Identify which cell holds the provided text, then report its [X, Y] central coordinate. 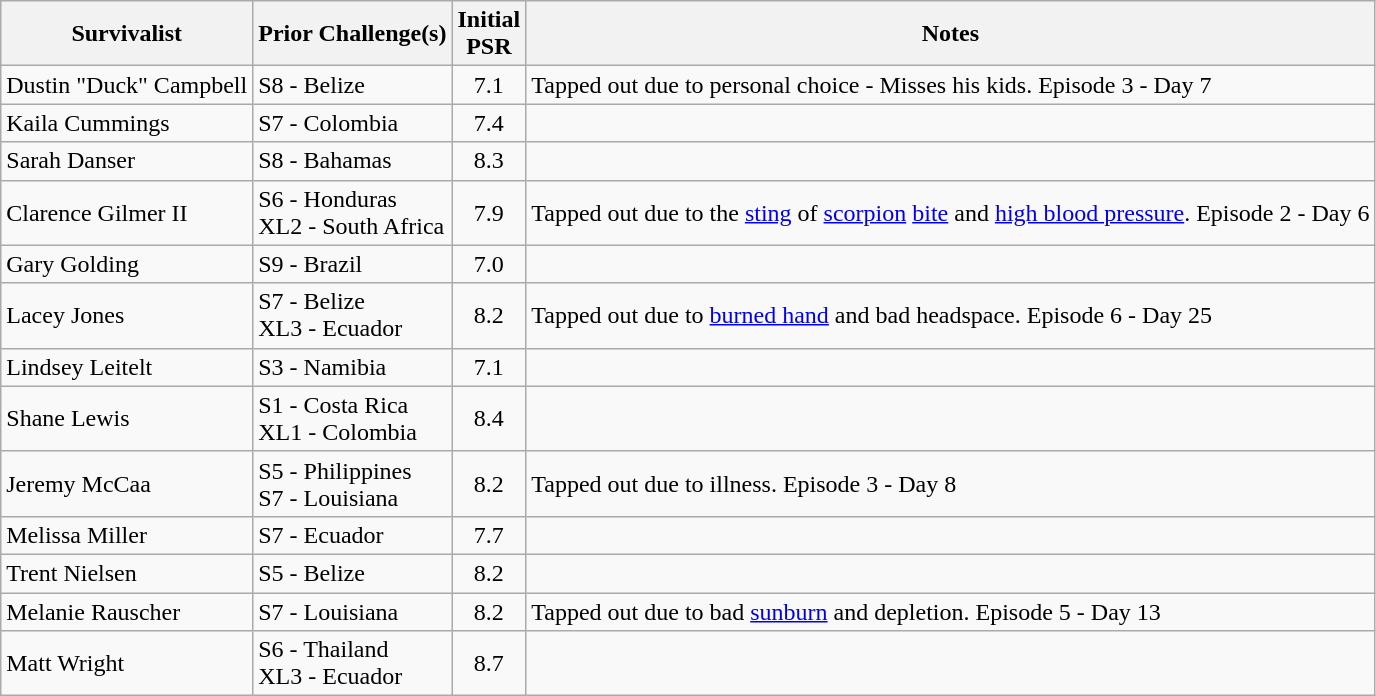
Clarence Gilmer II [127, 212]
Notes [950, 34]
8.4 [489, 418]
S5 - Belize [352, 573]
S3 - Namibia [352, 367]
S9 - Brazil [352, 264]
Kaila Cummings [127, 123]
S6 - HondurasXL2 - South Africa [352, 212]
Tapped out due to illness. Episode 3 - Day 8 [950, 484]
Matt Wright [127, 664]
S7 - Colombia [352, 123]
S7 - Ecuador [352, 535]
Tapped out due to the sting of scorpion bite and high blood pressure. Episode 2 - Day 6 [950, 212]
S8 - Bahamas [352, 161]
S1 - Costa RicaXL1 - Colombia [352, 418]
Shane Lewis [127, 418]
Sarah Danser [127, 161]
Tapped out due to personal choice - Misses his kids. Episode 3 - Day 7 [950, 85]
Tapped out due to bad sunburn and depletion. Episode 5 - Day 13 [950, 611]
S7 - Louisiana [352, 611]
7.9 [489, 212]
S7 - BelizeXL3 - Ecuador [352, 316]
8.3 [489, 161]
Prior Challenge(s) [352, 34]
Trent Nielsen [127, 573]
7.7 [489, 535]
Tapped out due to burned hand and bad headspace. Episode 6 - Day 25 [950, 316]
Melanie Rauscher [127, 611]
Gary Golding [127, 264]
Lindsey Leitelt [127, 367]
S8 - Belize [352, 85]
7.0 [489, 264]
Lacey Jones [127, 316]
Melissa Miller [127, 535]
Survivalist [127, 34]
8.7 [489, 664]
InitialPSR [489, 34]
Dustin "Duck" Campbell [127, 85]
Jeremy McCaa [127, 484]
S5 - PhilippinesS7 - Louisiana [352, 484]
S6 - ThailandXL3 - Ecuador [352, 664]
7.4 [489, 123]
